From the cell containing the given text, extract its center point as (X, Y) coordinate. 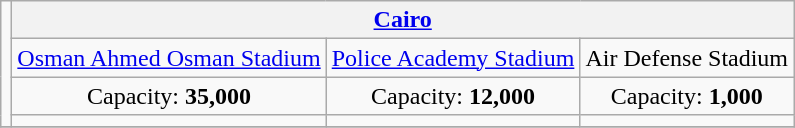
Capacity: 12,000 (453, 96)
Cairo (403, 20)
Capacity: 35,000 (169, 96)
Police Academy Stadium (453, 58)
Osman Ahmed Osman Stadium (169, 58)
Air Defense Stadium (687, 58)
Capacity: 1,000 (687, 96)
